Provide the (x, y) coordinate of the cell's center where the given text is located.  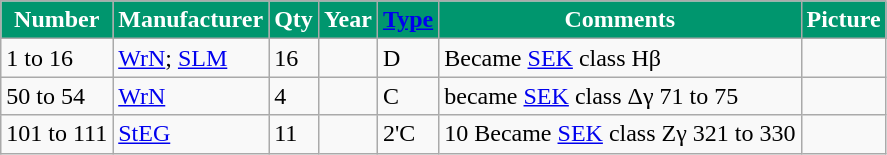
50 to 54 (57, 96)
Comments (620, 20)
Number (57, 20)
became SEK class Δγ 71 to 75 (620, 96)
D (408, 58)
Qty (294, 20)
StEG (191, 134)
Picture (844, 20)
C (408, 96)
WrN (191, 96)
10 Became SEK class Zγ 321 to 330 (620, 134)
WrN; SLM (191, 58)
Type (408, 20)
Manufacturer (191, 20)
2'C (408, 134)
11 (294, 134)
4 (294, 96)
16 (294, 58)
1 to 16 (57, 58)
Year (348, 20)
Became SEK class Hβ (620, 58)
101 to 111 (57, 134)
